For the text-containing cell, return its midpoint in [X, Y] coordinate format. 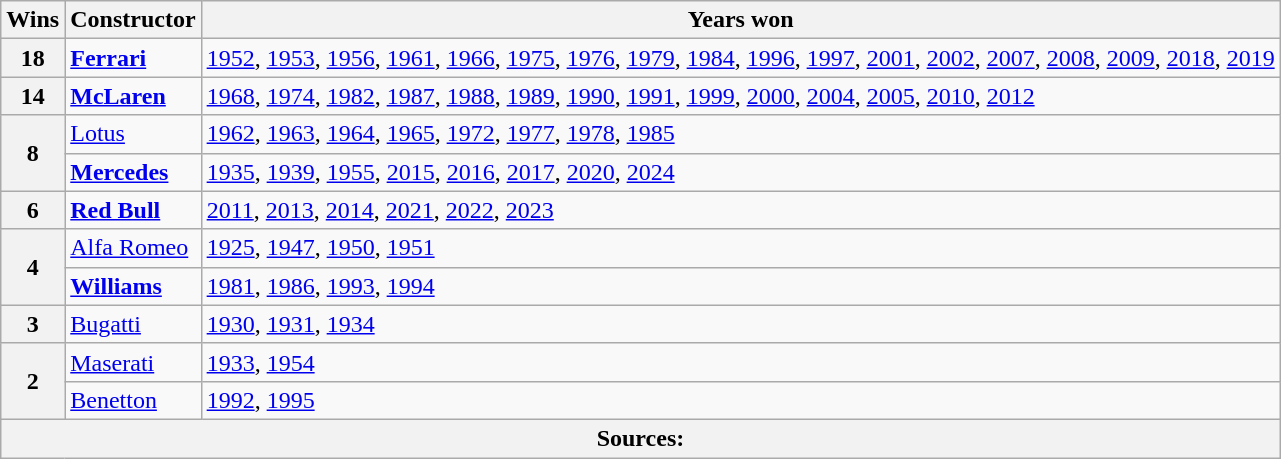
1925, 1947, 1950, 1951 [740, 248]
6 [33, 210]
Alfa Romeo [133, 248]
1933, 1954 [740, 362]
18 [33, 58]
1952, 1953, 1956, 1961, 1966, 1975, 1976, 1979, 1984, 1996, 1997, 2001, 2002, 2007, 2008, 2009, 2018, 2019 [740, 58]
Williams [133, 286]
Years won [740, 20]
3 [33, 324]
Ferrari [133, 58]
Bugatti [133, 324]
1992, 1995 [740, 400]
1935, 1939, 1955, 2015, 2016, 2017, 2020, 2024 [740, 172]
8 [33, 153]
14 [33, 96]
1968, 1974, 1982, 1987, 1988, 1989, 1990, 1991, 1999, 2000, 2004, 2005, 2010, 2012 [740, 96]
Red Bull [133, 210]
Maserati [133, 362]
Constructor [133, 20]
Wins [33, 20]
1930, 1931, 1934 [740, 324]
McLaren [133, 96]
Benetton [133, 400]
1962, 1963, 1964, 1965, 1972, 1977, 1978, 1985 [740, 134]
Mercedes [133, 172]
Lotus [133, 134]
Sources: [640, 438]
1981, 1986, 1993, 1994 [740, 286]
4 [33, 267]
2011, 2013, 2014, 2021, 2022, 2023 [740, 210]
2 [33, 381]
